Extract the (X, Y) coordinate from the center of the cell holding the provided text.  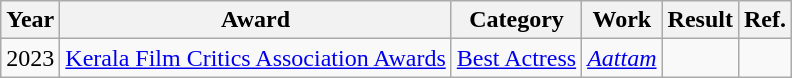
Result (700, 20)
Ref. (764, 20)
Best Actress (516, 58)
Award (256, 20)
Kerala Film Critics Association Awards (256, 58)
2023 (30, 58)
Work (622, 20)
Aattam (622, 58)
Category (516, 20)
Year (30, 20)
